For the text-containing cell, return its midpoint in (x, y) coordinate format. 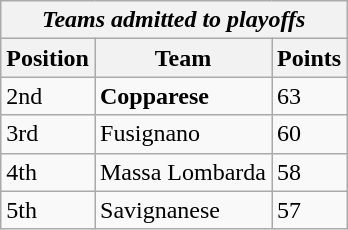
Massa Lombarda (182, 172)
Team (182, 58)
Copparese (182, 96)
60 (310, 134)
Points (310, 58)
Fusignano (182, 134)
57 (310, 210)
3rd (48, 134)
63 (310, 96)
Position (48, 58)
2nd (48, 96)
4th (48, 172)
Teams admitted to playoffs (174, 20)
5th (48, 210)
Savignanese (182, 210)
58 (310, 172)
